For the text-containing cell, return its midpoint in (x, y) coordinate format. 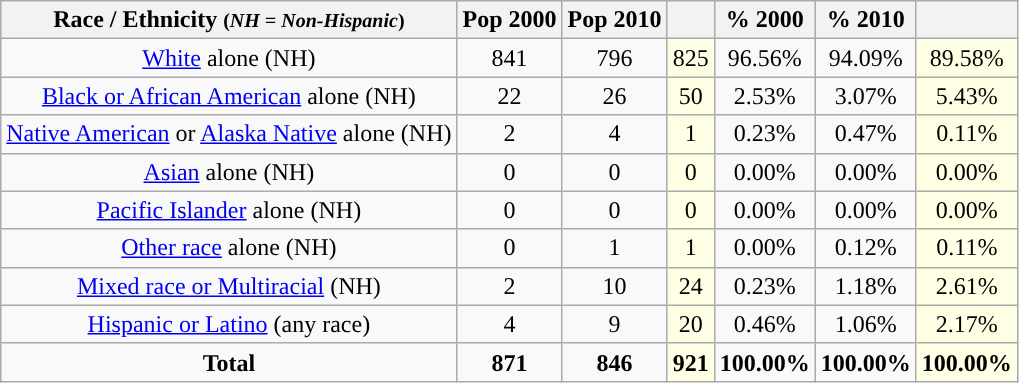
796 (614, 58)
% 2010 (866, 20)
0.12% (866, 248)
White alone (NH) (229, 58)
Pop 2000 (510, 20)
50 (690, 96)
1.18% (866, 286)
26 (614, 96)
Other race alone (NH) (229, 248)
Asian alone (NH) (229, 172)
825 (690, 58)
841 (510, 58)
Hispanic or Latino (any race) (229, 324)
1.06% (866, 324)
Mixed race or Multiracial (NH) (229, 286)
96.56% (764, 58)
Black or African American alone (NH) (229, 96)
0.47% (866, 134)
0.46% (764, 324)
20 (690, 324)
22 (510, 96)
9 (614, 324)
871 (510, 362)
921 (690, 362)
10 (614, 286)
24 (690, 286)
94.09% (866, 58)
5.43% (966, 96)
2.53% (764, 96)
Pacific Islander alone (NH) (229, 210)
Race / Ethnicity (NH = Non-Hispanic) (229, 20)
Total (229, 362)
Pop 2010 (614, 20)
% 2000 (764, 20)
Native American or Alaska Native alone (NH) (229, 134)
3.07% (866, 96)
89.58% (966, 58)
2.61% (966, 286)
846 (614, 362)
2.17% (966, 324)
